Return (X, Y) of the center of cell containing provided text 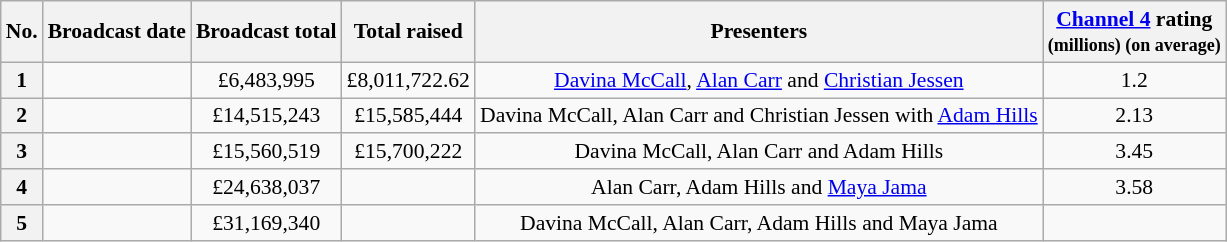
£15,560,519 (266, 152)
Davina McCall, Alan Carr and Christian Jessen (759, 80)
Alan Carr, Adam Hills and Maya Jama (759, 187)
Davina McCall, Alan Carr and Christian Jessen with Adam Hills (759, 116)
Broadcast date (117, 32)
Total raised (408, 32)
Davina McCall, Alan Carr, Adam Hills and Maya Jama (759, 223)
£14,515,243 (266, 116)
1.2 (1134, 80)
£31,169,340 (266, 223)
Davina McCall, Alan Carr and Adam Hills (759, 152)
Presenters (759, 32)
1 (22, 80)
Broadcast total (266, 32)
2.13 (1134, 116)
£6,483,995 (266, 80)
4 (22, 187)
2 (22, 116)
3.58 (1134, 187)
Channel 4 rating(millions) (on average) (1134, 32)
3.45 (1134, 152)
£8,011,722.62 (408, 80)
No. (22, 32)
£15,700,222 (408, 152)
5 (22, 223)
3 (22, 152)
£15,585,444 (408, 116)
£24,638,037 (266, 187)
